Find where the given text appears and provide that cell's center as (x, y) coordinate. 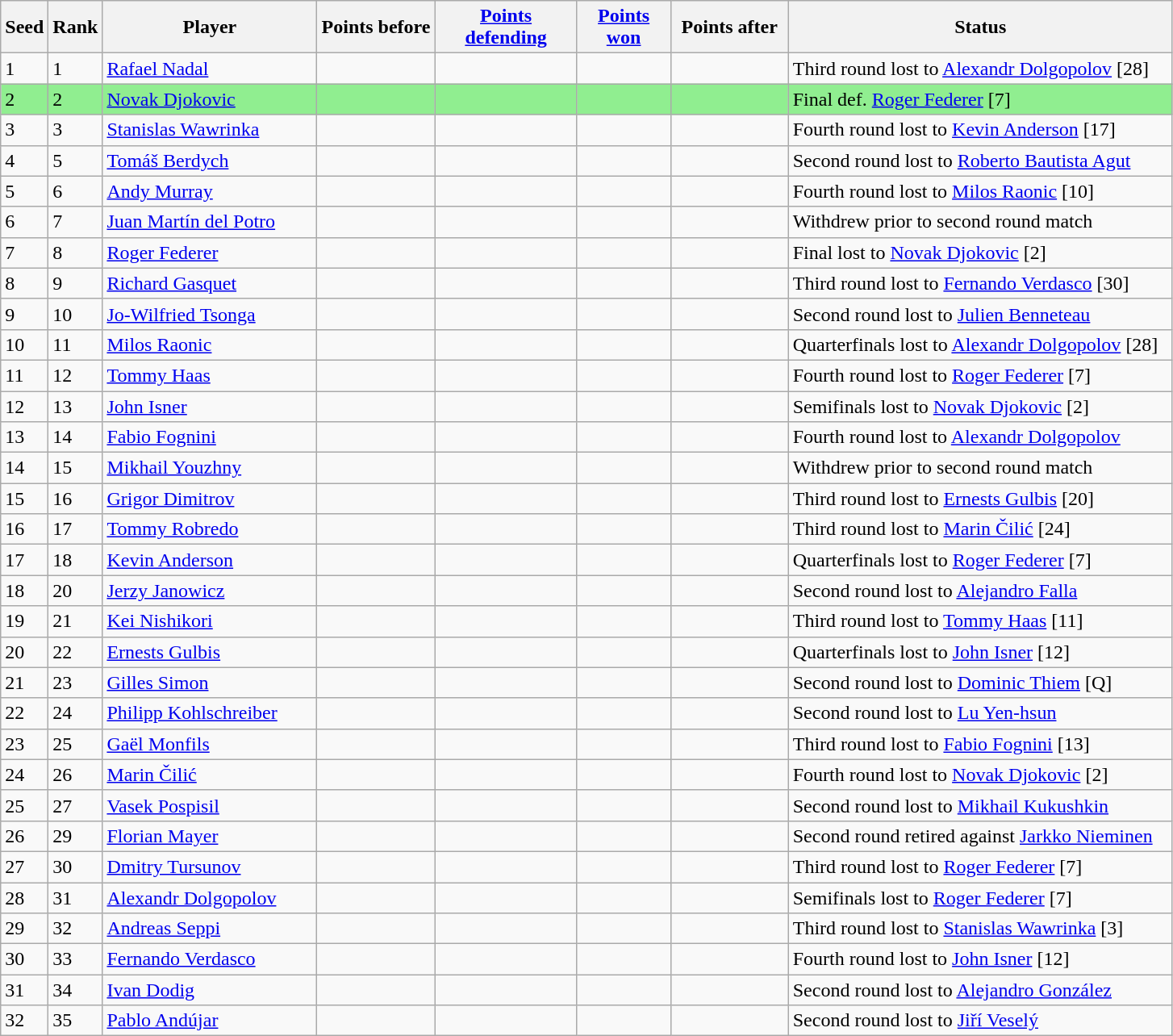
Quarterfinals lost to Alexandr Dolgopolov [28] (980, 345)
4 (24, 161)
Grigor Dimitrov (210, 499)
Third round lost to Fernando Verdasco [30] (980, 283)
33 (76, 959)
Fabio Fognini (210, 437)
Tommy Haas (210, 375)
Fourth round lost to Milos Raonic [10] (980, 191)
Quarterfinals lost to John Isner [12] (980, 652)
Third round lost to Ernests Gulbis [20] (980, 499)
Andy Murray (210, 191)
Roger Federer (210, 253)
Gilles Simon (210, 683)
Second round lost to Alejandro Falla (980, 591)
Status (980, 27)
28 (24, 898)
Marin Čilić (210, 775)
Andreas Seppi (210, 929)
John Isner (210, 406)
Rafael Nadal (210, 69)
Second round lost to Roberto Bautista Agut (980, 161)
Juan Martín del Potro (210, 222)
Second round lost to Mikhail Kukushkin (980, 805)
Third round lost to Tommy Haas [11] (980, 621)
Player (210, 27)
Ivan Dodig (210, 990)
Points before (376, 27)
Second round lost to Lu Yen-hsun (980, 713)
Third round lost to Alexandr Dolgopolov [28] (980, 69)
Semifinals lost to Novak Djokovic [2] (980, 406)
Ernests Gulbis (210, 652)
Second round retired against Jarkko Nieminen (980, 836)
Pablo Andújar (210, 1021)
Points defending (506, 27)
Second round lost to Julien Benneteau (980, 314)
Tomáš Berdych (210, 161)
35 (76, 1021)
Richard Gasquet (210, 283)
Dmitry Tursunov (210, 867)
Fourth round lost to Kevin Anderson [17] (980, 130)
Vasek Pospisil (210, 805)
Second round lost to Alejandro González (980, 990)
Third round lost to Marin Čilić [24] (980, 529)
Fourth round lost to Alexandr Dolgopolov (980, 437)
Fourth round lost to Novak Djokovic [2] (980, 775)
Jo-Wilfried Tsonga (210, 314)
Final lost to Novak Djokovic [2] (980, 253)
Points won (624, 27)
Fourth round lost to Roger Federer [7] (980, 375)
Final def. Roger Federer [7] (980, 99)
Semifinals lost to Roger Federer [7] (980, 898)
19 (24, 621)
Mikhail Youzhny (210, 468)
Rank (76, 27)
Second round lost to Dominic Thiem [Q] (980, 683)
Tommy Robredo (210, 529)
Stanislas Wawrinka (210, 130)
Jerzy Janowicz (210, 591)
Seed (24, 27)
Florian Mayer (210, 836)
Novak Djokovic (210, 99)
Points after (729, 27)
Kevin Anderson (210, 560)
Fourth round lost to John Isner [12] (980, 959)
Third round lost to Roger Federer [7] (980, 867)
Milos Raonic (210, 345)
Philipp Kohlschreiber (210, 713)
Quarterfinals lost to Roger Federer [7] (980, 560)
Gaël Monfils (210, 744)
34 (76, 990)
Alexandr Dolgopolov (210, 898)
Fernando Verdasco (210, 959)
Second round lost to Jiří Veselý (980, 1021)
Third round lost to Fabio Fognini [13] (980, 744)
Kei Nishikori (210, 621)
Third round lost to Stanislas Wawrinka [3] (980, 929)
